Provide the [X, Y] coordinate of the cell's center where the given text is located.  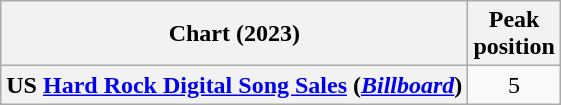
5 [514, 85]
Chart (2023) [234, 34]
US Hard Rock Digital Song Sales (Billboard) [234, 85]
Peak position [514, 34]
